Pinpoint the cell where the given text exists, returning its (X, Y) midpoint coordinate. 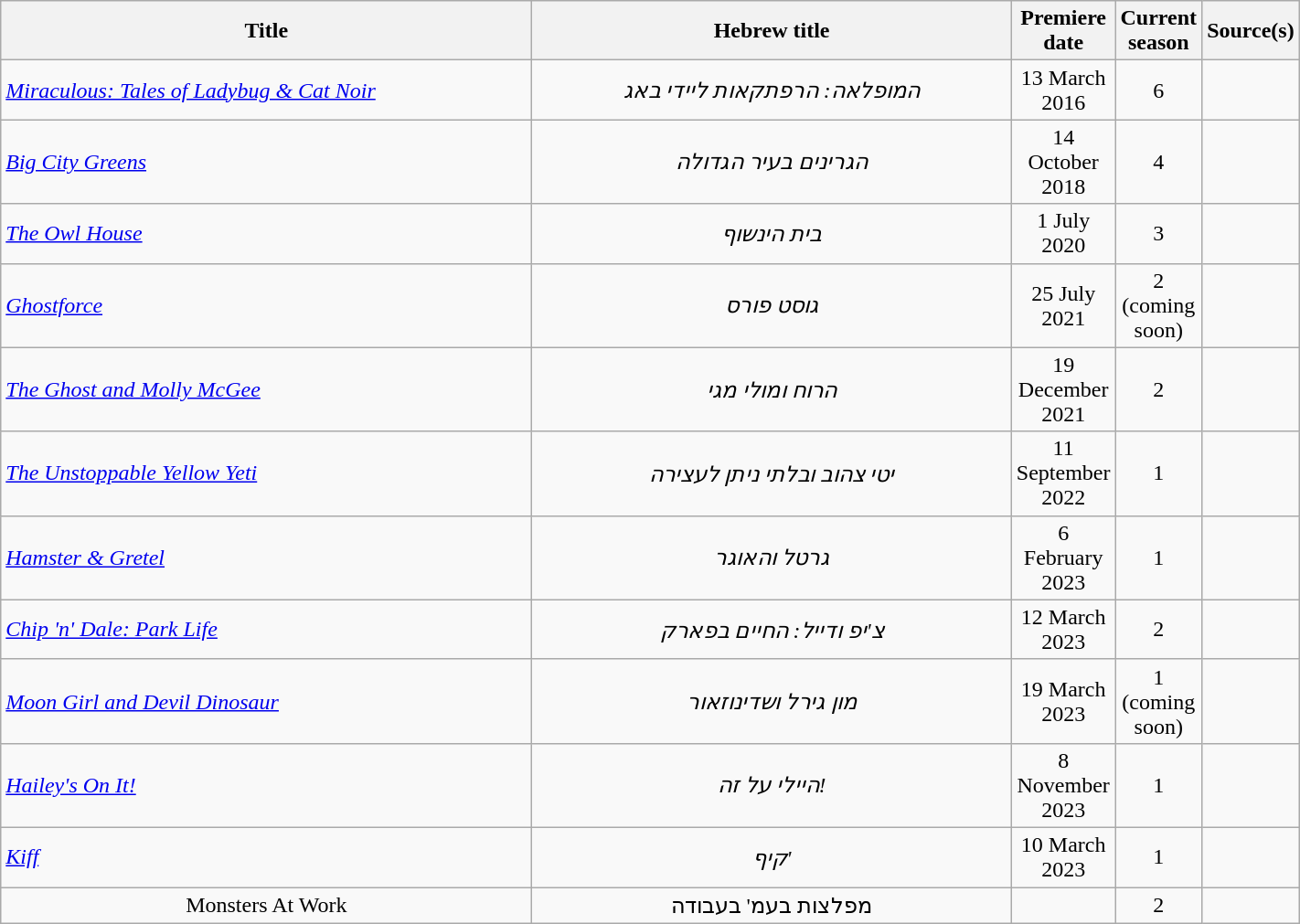
קיף' (772, 857)
11 September 2022 (1063, 473)
The Owl House (267, 234)
הגרינים בעיר הגדולה (772, 162)
19 March 2023 (1063, 701)
19 December 2021 (1063, 389)
13 March 2016 (1063, 90)
4 (1159, 162)
1 (coming soon) (1159, 701)
3 (1159, 234)
Hailey's On It! (267, 785)
The Unstoppable Yellow Yeti (267, 473)
Hebrew title (772, 31)
היילי על זה! (772, 785)
גוסט פורס (772, 305)
Monsters At Work (267, 905)
Kiff (267, 857)
בית הינשוף (772, 234)
6 February 2023 (1063, 558)
מפלצות בעמ' בעבודה (772, 905)
Miraculous: Tales of Ladybug & Cat Noir (267, 90)
מון גירל ושדינוזאור (772, 701)
2 (coming soon) (1159, 305)
1 July 2020 (1063, 234)
14 October 2018 (1063, 162)
12 March 2023 (1063, 629)
The Ghost and Molly McGee (267, 389)
צ'יפ ודייל: החיים בפארק (772, 629)
Title (267, 31)
Current season (1159, 31)
גרטל והאוגר (772, 558)
10 March 2023 (1063, 857)
Chip 'n' Dale: Park Life (267, 629)
Moon Girl and Devil Dinosaur (267, 701)
6 (1159, 90)
יטי צהוב ובלתי ניתן לעצירה (772, 473)
Big City Greens (267, 162)
25 July 2021 (1063, 305)
Ghostforce (267, 305)
Hamster & Gretel (267, 558)
Source(s) (1251, 31)
8 November 2023 (1063, 785)
Premiere date (1063, 31)
המופלאה: הרפתקאות ליידי באג (772, 90)
הרוח ומולי מגי (772, 389)
